Return the (x, y) coordinate for the center point of the cell that contains the specified text.  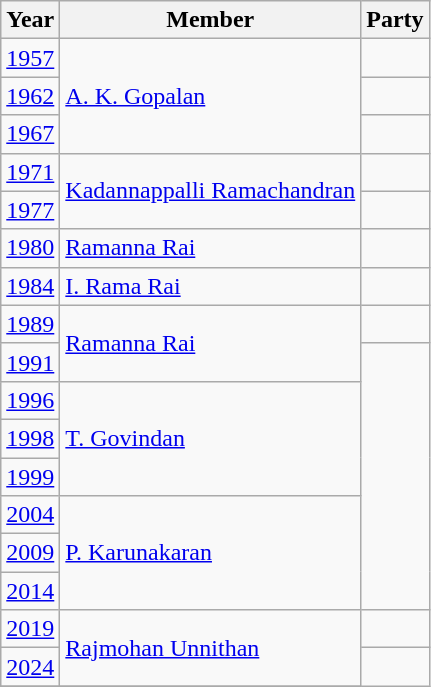
1957 (30, 58)
1977 (30, 210)
1984 (30, 286)
2019 (30, 629)
1991 (30, 362)
Year (30, 20)
Kadannappalli Ramachandran (210, 191)
1967 (30, 134)
2024 (30, 667)
1980 (30, 248)
2009 (30, 553)
2014 (30, 591)
1999 (30, 477)
I. Rama Rai (210, 286)
P. Karunakaran (210, 553)
1996 (30, 400)
1962 (30, 96)
1998 (30, 438)
2004 (30, 515)
T. Govindan (210, 438)
Rajmohan Unnithan (210, 648)
Member (210, 20)
Party (395, 20)
1971 (30, 172)
1989 (30, 324)
A. K. Gopalan (210, 96)
